Return [x, y] of the center of cell containing provided text 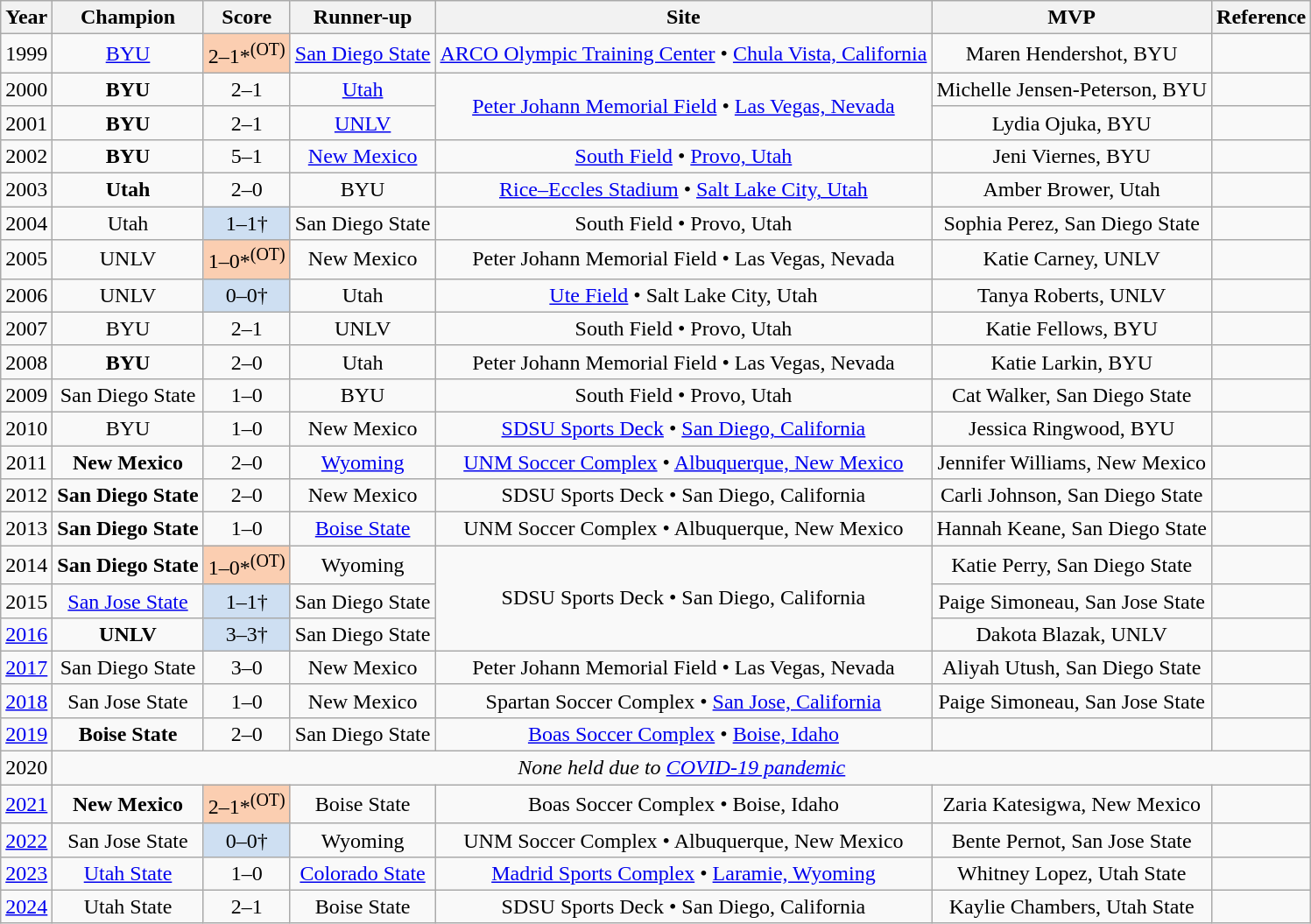
Carli Johnson, San Diego State [1072, 496]
Sophia Perez, San Diego State [1072, 223]
Tanya Roberts, UNLV [1072, 295]
5–1 [247, 156]
Score [247, 18]
Katie Larkin, BYU [1072, 362]
Rice–Eccles Stadium • Salt Lake City, Utah [683, 190]
2021 [26, 804]
2013 [26, 529]
2016 [26, 634]
Amber Brower, Utah [1072, 190]
Ute Field • Salt Lake City, Utah [683, 295]
2011 [26, 462]
Michelle Jensen-Peterson, BYU [1072, 89]
2024 [26, 906]
Colorado State [363, 873]
Dakota Blazak, UNLV [1072, 634]
2020 [26, 768]
2010 [26, 428]
2019 [26, 735]
Jessica Ringwood, BYU [1072, 428]
None held due to COVID-19 pandemic [681, 768]
2001 [26, 123]
2018 [26, 701]
2009 [26, 395]
Bente Pernot, San Jose State [1072, 840]
2003 [26, 190]
2023 [26, 873]
ARCO Olympic Training Center • Chula Vista, California [683, 54]
Reference [1261, 18]
2007 [26, 328]
Spartan Soccer Complex • San Jose, California [683, 701]
Maren Hendershot, BYU [1072, 54]
Katie Carney, UNLV [1072, 259]
2008 [26, 362]
Champion [128, 18]
3–0 [247, 667]
2022 [26, 840]
2015 [26, 601]
Jeni Viernes, BYU [1072, 156]
Whitney Lopez, Utah State [1072, 873]
Katie Fellows, BYU [1072, 328]
Runner-up [363, 18]
Site [683, 18]
Lydia Ojuka, BYU [1072, 123]
Cat Walker, San Diego State [1072, 395]
Kaylie Chambers, Utah State [1072, 906]
Madrid Sports Complex • Laramie, Wyoming [683, 873]
2004 [26, 223]
Katie Perry, San Diego State [1072, 566]
Hannah Keane, San Diego State [1072, 529]
Aliyah Utush, San Diego State [1072, 667]
2005 [26, 259]
2002 [26, 156]
3–3† [247, 634]
2012 [26, 496]
2000 [26, 89]
2006 [26, 295]
2014 [26, 566]
MVP [1072, 18]
1999 [26, 54]
Year [26, 18]
Jennifer Williams, New Mexico [1072, 462]
2017 [26, 667]
Zaria Katesigwa, New Mexico [1072, 804]
